Determine the (X, Y) coordinate at the center of the cell enclosing the given text.  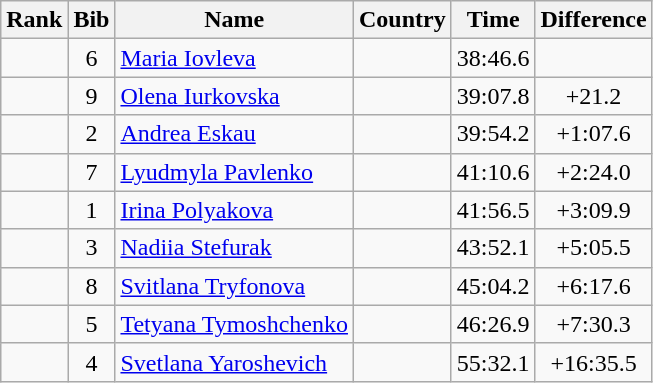
Svetlana Yaroshevich (234, 362)
1 (92, 210)
Time (493, 20)
2 (92, 134)
Svitlana Tryfonova (234, 286)
39:54.2 (493, 134)
Name (234, 20)
+6:17.6 (594, 286)
Bib (92, 20)
Olena Iurkovska (234, 96)
41:10.6 (493, 172)
39:07.8 (493, 96)
55:32.1 (493, 362)
+2:24.0 (594, 172)
+1:07.6 (594, 134)
9 (92, 96)
5 (92, 324)
Rank (34, 20)
41:56.5 (493, 210)
Difference (594, 20)
+21.2 (594, 96)
+3:09.9 (594, 210)
Nadiia Stefurak (234, 248)
Lyudmyla Pavlenko (234, 172)
8 (92, 286)
Irina Polyakova (234, 210)
+5:05.5 (594, 248)
Tetyana Tymoshchenko (234, 324)
Country (402, 20)
7 (92, 172)
+7:30.3 (594, 324)
6 (92, 58)
45:04.2 (493, 286)
4 (92, 362)
38:46.6 (493, 58)
Andrea Eskau (234, 134)
3 (92, 248)
43:52.1 (493, 248)
+16:35.5 (594, 362)
46:26.9 (493, 324)
Maria Iovleva (234, 58)
